Capture the cell that displays the provided text and extract its (x, y) central coordinate. 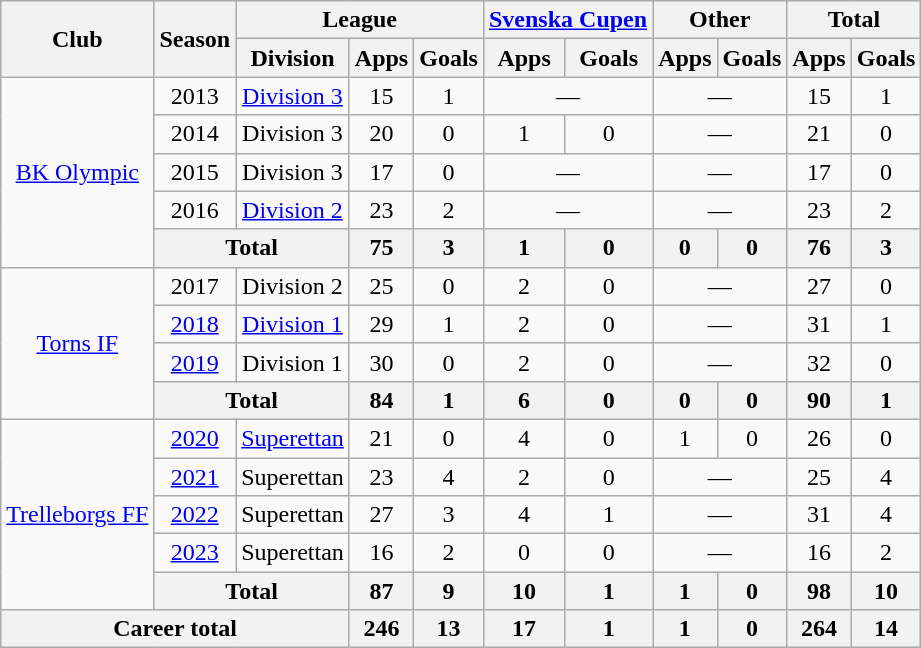
2013 (195, 96)
6 (524, 400)
9 (449, 591)
14 (886, 629)
2014 (195, 134)
2015 (195, 172)
Club (78, 39)
13 (449, 629)
84 (381, 400)
2023 (195, 553)
Season (195, 39)
2022 (195, 515)
98 (819, 591)
League (360, 20)
2021 (195, 477)
BK Olympic (78, 172)
2018 (195, 324)
Division (293, 58)
20 (381, 134)
90 (819, 400)
264 (819, 629)
246 (381, 629)
2020 (195, 438)
2016 (195, 210)
Career total (176, 629)
Torns IF (78, 343)
2019 (195, 362)
2017 (195, 286)
Svenska Cupen (568, 20)
87 (381, 591)
29 (381, 324)
Other (720, 20)
75 (381, 248)
26 (819, 438)
Trelleborgs FF (78, 514)
76 (819, 248)
30 (381, 362)
32 (819, 362)
